For the text-containing cell, return its midpoint in [x, y] coordinate format. 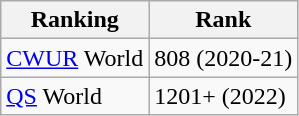
CWUR World [75, 58]
Rank [224, 20]
1201+ (2022) [224, 96]
QS World [75, 96]
Ranking [75, 20]
808 (2020-21) [224, 58]
